Provide the (X, Y) coordinate of the cell's center where the given text is located.  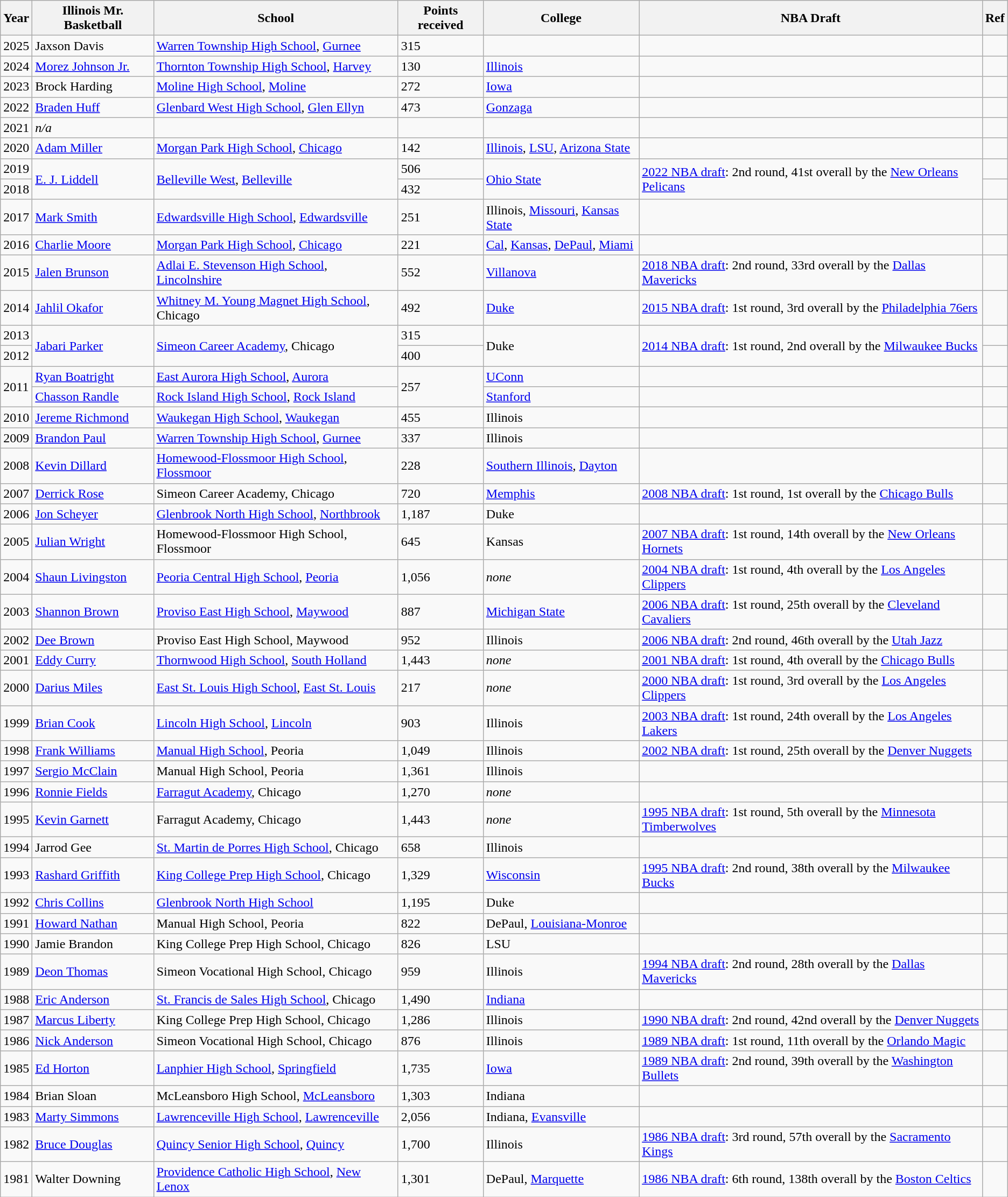
Marcus Liberty (93, 1020)
2005 (16, 542)
Jabari Parker (93, 346)
2022 (16, 107)
1986 (16, 1040)
East St. Louis High School, East St. Louis (276, 687)
Jereme Richmond (93, 417)
Marty Simmons (93, 1117)
1989 NBA draft: 2nd round, 39th overall by the Washington Bullets (811, 1068)
Southern Illinois, Dayton (561, 465)
NBA Draft (811, 18)
Derrick Rose (93, 493)
Bruce Douglas (93, 1144)
2006 (16, 514)
1986 NBA draft: 6th round, 138th overall by the Boston Celtics (811, 1180)
2014 NBA draft: 1st round, 2nd overall by the Milwaukee Bucks (811, 346)
1996 (16, 792)
272 (440, 87)
St. Francis de Sales High School, Chicago (276, 999)
Dee Brown (93, 639)
2011 (16, 387)
Charlie Moore (93, 245)
Frank Williams (93, 751)
257 (440, 387)
McLeansboro High School, McLeansboro (276, 1096)
E. J. Liddell (93, 179)
2017 (16, 217)
Sergio McClain (93, 771)
Braden Huff (93, 107)
Whitney M. Young Magnet High School, Chicago (276, 307)
1995 (16, 820)
2018 (16, 189)
2012 (16, 356)
2023 (16, 87)
1993 (16, 875)
DePaul, Louisiana-Monroe (561, 923)
Michigan State (561, 612)
1,286 (440, 1020)
Lanphier High School, Springfield (276, 1068)
2003 NBA draft: 1st round, 24th overall by the Los Angeles Lakers (811, 723)
455 (440, 417)
Julian Wright (93, 542)
952 (440, 639)
876 (440, 1040)
1986 NBA draft: 3rd round, 57th overall by the Sacramento Kings (811, 1144)
1,329 (440, 875)
n/a (93, 128)
School (276, 18)
1981 (16, 1180)
Adam Miller (93, 148)
2001 NBA draft: 1st round, 4th overall by the Chicago Bulls (811, 660)
2009 (16, 438)
Jahlil Okafor (93, 307)
1997 (16, 771)
337 (440, 438)
Chasson Randle (93, 397)
Brock Harding (93, 87)
Kansas (561, 542)
Illinois Mr. Basketball (93, 18)
Edwardsville High School, Edwardsville (276, 217)
1984 (16, 1096)
1,735 (440, 1068)
1,195 (440, 903)
1995 NBA draft: 1st round, 5th overall by the Minnesota Timberwolves (811, 820)
Year (16, 18)
1989 NBA draft: 1st round, 11th overall by the Orlando Magic (811, 1040)
2015 (16, 273)
2008 NBA draft: 1st round, 1st overall by the Chicago Bulls (811, 493)
Quincy Senior High School, Quincy (276, 1144)
Chris Collins (93, 903)
1992 (16, 903)
College (561, 18)
2004 (16, 576)
1,303 (440, 1096)
Points received (440, 18)
2010 (16, 417)
1990 (16, 944)
LSU (561, 944)
1995 NBA draft: 2nd round, 38th overall by the Milwaukee Bucks (811, 875)
217 (440, 687)
Thornwood High School, South Holland (276, 660)
Glenbrook North High School, Northbrook (276, 514)
Howard Nathan (93, 923)
506 (440, 169)
1,301 (440, 1180)
Moline High School, Moline (276, 87)
Walter Downing (93, 1180)
Ref (995, 18)
Jon Scheyer (93, 514)
Eddy Curry (93, 660)
2002 NBA draft: 1st round, 25th overall by the Denver Nuggets (811, 751)
2014 (16, 307)
1,700 (440, 1144)
Shannon Brown (93, 612)
1,361 (440, 771)
Wisconsin (561, 875)
1998 (16, 751)
1985 (16, 1068)
Memphis (561, 493)
Jarrod Gee (93, 847)
2001 (16, 660)
Brian Sloan (93, 1096)
473 (440, 107)
Brandon Paul (93, 438)
1994 (16, 847)
Illinois, LSU, Arizona State (561, 148)
Gonzaga (561, 107)
432 (440, 189)
2007 (16, 493)
1983 (16, 1117)
Kevin Garnett (93, 820)
East Aurora High School, Aurora (276, 377)
Thornton Township High School, Harvey (276, 66)
1,049 (440, 751)
UConn (561, 377)
Indiana, Evansville (561, 1117)
959 (440, 972)
903 (440, 723)
2016 (16, 245)
Ronnie Fields (93, 792)
2022 NBA draft: 2nd round, 41st overall by the New Orleans Pelicans (811, 179)
Rashard Griffith (93, 875)
Waukegan High School, Waukegan (276, 417)
Lincoln High School, Lincoln (276, 723)
2019 (16, 169)
2000 NBA draft: 1st round, 3rd overall by the Los Angeles Clippers (811, 687)
2025 (16, 46)
St. Martin de Porres High School, Chicago (276, 847)
1994 NBA draft: 2nd round, 28th overall by the Dallas Mavericks (811, 972)
1,187 (440, 514)
Belleville West, Belleville (276, 179)
228 (440, 465)
887 (440, 612)
Rock Island High School, Rock Island (276, 397)
1987 (16, 1020)
Jamie Brandon (93, 944)
2008 (16, 465)
1991 (16, 923)
Jalen Brunson (93, 273)
2024 (16, 66)
2021 (16, 128)
Ed Horton (93, 1068)
Cal, Kansas, DePaul, Miami (561, 245)
826 (440, 944)
Jaxson Davis (93, 46)
2006 NBA draft: 2nd round, 46th overall by the Utah Jazz (811, 639)
552 (440, 273)
Shaun Livingston (93, 576)
2015 NBA draft: 1st round, 3rd overall by the Philadelphia 76ers (811, 307)
1988 (16, 999)
645 (440, 542)
Nick Anderson (93, 1040)
1,270 (440, 792)
2006 NBA draft: 1st round, 25th overall by the Cleveland Cavaliers (811, 612)
2018 NBA draft: 2nd round, 33rd overall by the Dallas Mavericks (811, 273)
130 (440, 66)
Adlai E. Stevenson High School, Lincolnshire (276, 273)
Mark Smith (93, 217)
2000 (16, 687)
400 (440, 356)
1,056 (440, 576)
2003 (16, 612)
1990 NBA draft: 2nd round, 42nd overall by the Denver Nuggets (811, 1020)
2020 (16, 148)
720 (440, 493)
2,056 (440, 1117)
Lawrenceville High School, Lawrenceville (276, 1117)
Glenbard West High School, Glen Ellyn (276, 107)
1,490 (440, 999)
DePaul, Marquette (561, 1180)
Morez Johnson Jr. (93, 66)
Peoria Central High School, Peoria (276, 576)
Glenbrook North High School (276, 903)
658 (440, 847)
1989 (16, 972)
1999 (16, 723)
Eric Anderson (93, 999)
Deon Thomas (93, 972)
Darius Miles (93, 687)
Villanova (561, 273)
822 (440, 923)
492 (440, 307)
Brian Cook (93, 723)
2013 (16, 336)
221 (440, 245)
2007 NBA draft: 1st round, 14th overall by the New Orleans Hornets (811, 542)
251 (440, 217)
Ohio State (561, 179)
2004 NBA draft: 1st round, 4th overall by the Los Angeles Clippers (811, 576)
Illinois, Missouri, Kansas State (561, 217)
142 (440, 148)
2002 (16, 639)
Stanford (561, 397)
Kevin Dillard (93, 465)
Ryan Boatright (93, 377)
Providence Catholic High School, New Lenox (276, 1180)
1982 (16, 1144)
